Search for the cell housing the specified text and yield its [x, y] center coordinate. 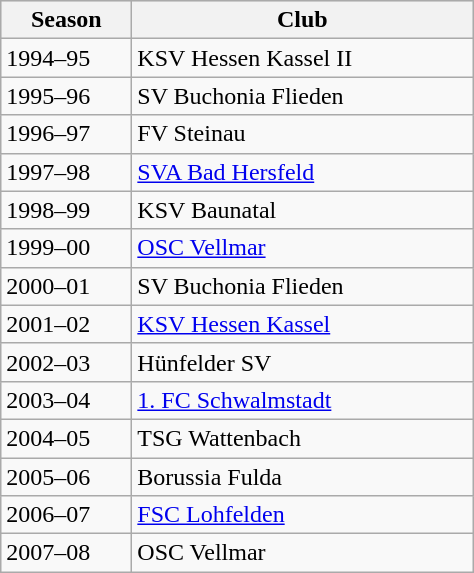
2001–02 [66, 324]
2005–06 [66, 477]
KSV Hessen Kassel II [302, 58]
FV Steinau [302, 134]
1. FC Schwalmstadt [302, 400]
2006–07 [66, 515]
1994–95 [66, 58]
2000–01 [66, 286]
2004–05 [66, 438]
Hünfelder SV [302, 362]
1999–00 [66, 248]
2003–04 [66, 400]
2002–03 [66, 362]
TSG Wattenbach [302, 438]
1997–98 [66, 172]
2007–08 [66, 553]
SVA Bad Hersfeld [302, 172]
Season [66, 20]
Borussia Fulda [302, 477]
1995–96 [66, 96]
KSV Hessen Kassel [302, 324]
1996–97 [66, 134]
1998–99 [66, 210]
FSC Lohfelden [302, 515]
KSV Baunatal [302, 210]
Club [302, 20]
